For the text-containing cell, return its midpoint in [x, y] coordinate format. 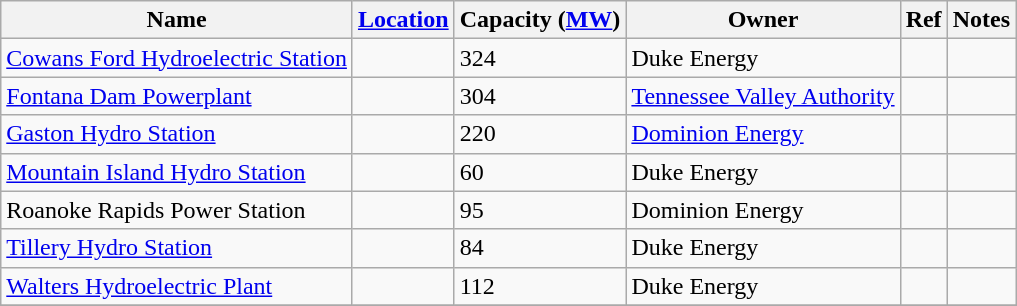
84 [540, 248]
324 [540, 58]
Tillery Hydro Station [177, 248]
60 [540, 172]
Tennessee Valley Authority [763, 96]
220 [540, 134]
Capacity (MW) [540, 20]
95 [540, 210]
112 [540, 286]
Location [403, 20]
Ref [924, 20]
304 [540, 96]
Notes [981, 20]
Name [177, 20]
Owner [763, 20]
Fontana Dam Powerplant [177, 96]
Roanoke Rapids Power Station [177, 210]
Gaston Hydro Station [177, 134]
Mountain Island Hydro Station [177, 172]
Cowans Ford Hydroelectric Station [177, 58]
Walters Hydroelectric Plant [177, 286]
